Pinpoint the cell where the given text exists, returning its [X, Y] midpoint coordinate. 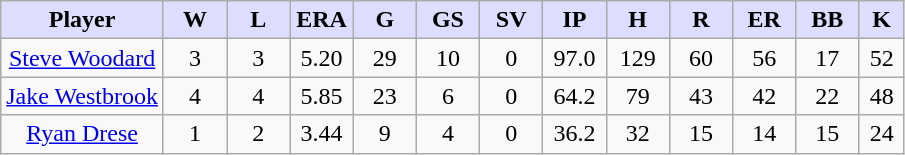
43 [700, 96]
5.85 [322, 96]
K [882, 20]
5.20 [322, 58]
ER [764, 20]
52 [882, 58]
Steve Woodard [82, 58]
Jake Westbrook [82, 96]
BB [828, 20]
48 [882, 96]
L [258, 20]
Ryan Drese [82, 134]
23 [384, 96]
29 [384, 58]
64.2 [574, 96]
56 [764, 58]
IP [574, 20]
R [700, 20]
60 [700, 58]
22 [828, 96]
32 [638, 134]
14 [764, 134]
17 [828, 58]
24 [882, 134]
36.2 [574, 134]
SV [512, 20]
Player [82, 20]
W [194, 20]
97.0 [574, 58]
GS [448, 20]
2 [258, 134]
9 [384, 134]
ERA [322, 20]
129 [638, 58]
H [638, 20]
10 [448, 58]
6 [448, 96]
G [384, 20]
3.44 [322, 134]
1 [194, 134]
42 [764, 96]
79 [638, 96]
